Provide the [X, Y] coordinate of the cell's center where the given text is located.  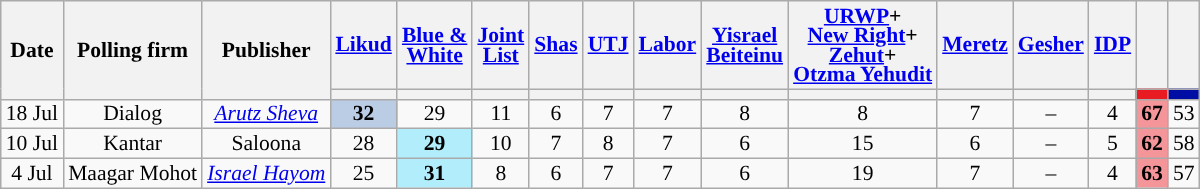
15 [862, 144]
Maagar Mohot [132, 174]
Saloona [266, 144]
Dialog [132, 114]
URWP+New Right+Zehut+Otzma Yehudit [862, 45]
4 Jul [32, 174]
67 [1152, 114]
JointList [500, 45]
Publisher [266, 50]
5 [1112, 144]
19 [862, 174]
Israel Hayom [266, 174]
Date [32, 50]
31 [434, 174]
18 Jul [32, 114]
Shas [556, 45]
IDP [1112, 45]
57 [1184, 174]
Polling firm [132, 50]
Kantar [132, 144]
32 [364, 114]
62 [1152, 144]
Labor [668, 45]
63 [1152, 174]
Meretz [975, 45]
28 [364, 144]
10 Jul [32, 144]
53 [1184, 114]
Likud [364, 45]
YisraelBeiteinu [744, 45]
25 [364, 174]
10 [500, 144]
Blue &White [434, 45]
11 [500, 114]
Arutz Sheva [266, 114]
Gesher [1051, 45]
UTJ [608, 45]
58 [1184, 144]
